Determine the (x, y) coordinate at the center of the cell enclosing the given text.  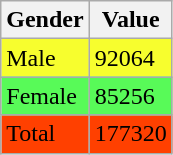
85256 (130, 96)
Value (130, 20)
92064 (130, 58)
Gender (45, 20)
177320 (130, 134)
Male (45, 58)
Total (45, 134)
Female (45, 96)
